Output the [x, y] coordinate of the center of the cell containing the given text.  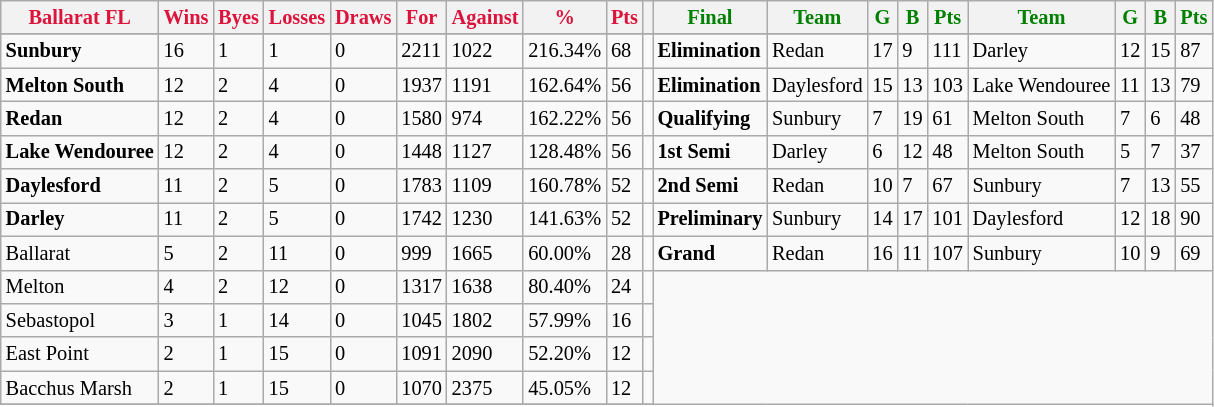
28 [624, 253]
79 [1194, 85]
1783 [421, 186]
Melton [80, 287]
57.99% [564, 320]
Against [486, 17]
80.40% [564, 287]
1127 [486, 152]
60.00% [564, 253]
1230 [486, 219]
69 [1194, 253]
1802 [486, 320]
18 [1160, 219]
87 [1194, 51]
1070 [421, 388]
2nd Semi [710, 186]
61 [948, 118]
For [421, 17]
45.05% [564, 388]
999 [421, 253]
160.78% [564, 186]
1109 [486, 186]
111 [948, 51]
Preliminary [710, 219]
Draws [363, 17]
101 [948, 219]
1937 [421, 85]
1191 [486, 85]
1448 [421, 152]
East Point [80, 354]
90 [1194, 219]
1st Semi [710, 152]
Losses [297, 17]
2375 [486, 388]
55 [1194, 186]
Ballarat [80, 253]
1742 [421, 219]
Sebastopol [80, 320]
1317 [421, 287]
128.48% [564, 152]
Qualifying [710, 118]
1045 [421, 320]
19 [912, 118]
2211 [421, 51]
103 [948, 85]
216.34% [564, 51]
1022 [486, 51]
1580 [421, 118]
% [564, 17]
37 [1194, 152]
141.63% [564, 219]
52.20% [564, 354]
162.22% [564, 118]
68 [624, 51]
162.64% [564, 85]
67 [948, 186]
Grand [710, 253]
3 [186, 320]
24 [624, 287]
Byes [238, 17]
974 [486, 118]
Final [710, 17]
Ballarat FL [80, 17]
Wins [186, 17]
2090 [486, 354]
107 [948, 253]
Bacchus Marsh [80, 388]
1638 [486, 287]
1091 [421, 354]
1665 [486, 253]
